From the cell containing the given text, extract its center point as [x, y] coordinate. 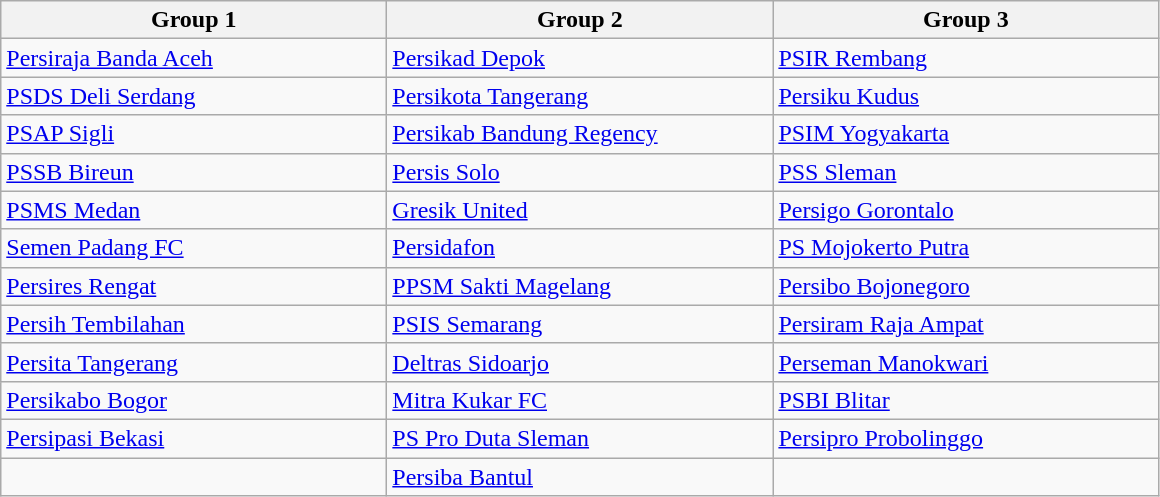
PSAP Sigli [194, 134]
Persikab Bandung Regency [580, 134]
Persikota Tangerang [580, 96]
Persiraja Banda Aceh [194, 58]
Perseman Manokwari [966, 362]
PSBI Blitar [966, 400]
Persikabo Bogor [194, 400]
Gresik United [580, 210]
Persipasi Bekasi [194, 438]
Persikad Depok [580, 58]
Persiram Raja Ampat [966, 324]
PSIR Rembang [966, 58]
PS Pro Duta Sleman [580, 438]
Persita Tangerang [194, 362]
Group 3 [966, 20]
Semen Padang FC [194, 248]
Persidafon [580, 248]
Persis Solo [580, 172]
PSSB Bireun [194, 172]
Group 2 [580, 20]
PSS Sleman [966, 172]
Persires Rengat [194, 286]
PSMS Medan [194, 210]
PSDS Deli Serdang [194, 96]
PS Mojokerto Putra [966, 248]
PSIM Yogyakarta [966, 134]
Group 1 [194, 20]
Mitra Kukar FC [580, 400]
Persigo Gorontalo [966, 210]
Persipro Probolinggo [966, 438]
Persiba Bantul [580, 477]
Persibo Bojonegoro [966, 286]
Persiku Kudus [966, 96]
Persih Tembilahan [194, 324]
Deltras Sidoarjo [580, 362]
PSIS Semarang [580, 324]
PPSM Sakti Magelang [580, 286]
